Pinpoint the cell where the given text exists, returning its [X, Y] midpoint coordinate. 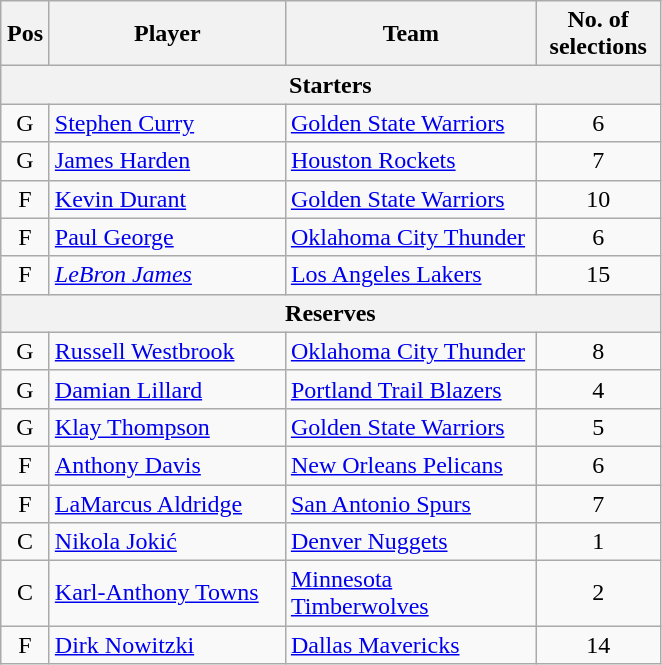
Player [167, 34]
Stephen Curry [167, 123]
Klay Thompson [167, 427]
San Antonio Spurs [410, 503]
10 [598, 199]
New Orleans Pelicans [410, 465]
5 [598, 427]
Kevin Durant [167, 199]
8 [598, 351]
No. of selections [598, 34]
Nikola Jokić [167, 542]
1 [598, 542]
Houston Rockets [410, 161]
14 [598, 645]
LaMarcus Aldridge [167, 503]
4 [598, 389]
Minnesota Timberwolves [410, 594]
Denver Nuggets [410, 542]
15 [598, 275]
Paul George [167, 237]
Reserves [330, 313]
LeBron James [167, 275]
Portland Trail Blazers [410, 389]
James Harden [167, 161]
Pos [26, 34]
Russell Westbrook [167, 351]
Damian Lillard [167, 389]
Team [410, 34]
Karl-Anthony Towns [167, 594]
Los Angeles Lakers [410, 275]
Starters [330, 85]
Anthony Davis [167, 465]
2 [598, 594]
Dirk Nowitzki [167, 645]
Dallas Mavericks [410, 645]
